From the cell containing the given text, extract its center point as (X, Y) coordinate. 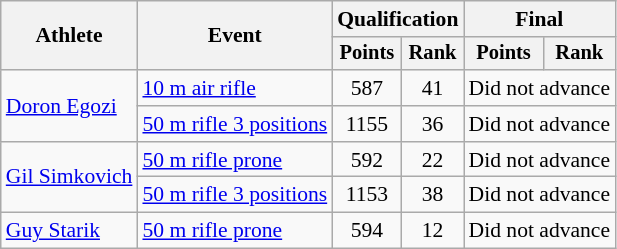
587 (366, 88)
1153 (366, 195)
36 (433, 124)
Athlete (70, 36)
Event (234, 36)
12 (433, 231)
592 (366, 160)
10 m air rifle (234, 88)
22 (433, 160)
Doron Egozi (70, 106)
Guy Starik (70, 231)
Gil Simkovich (70, 178)
594 (366, 231)
41 (433, 88)
Final (540, 19)
Qualification (398, 19)
1155 (366, 124)
38 (433, 195)
